Extract the (x, y) coordinate from the center of the cell holding the provided text.  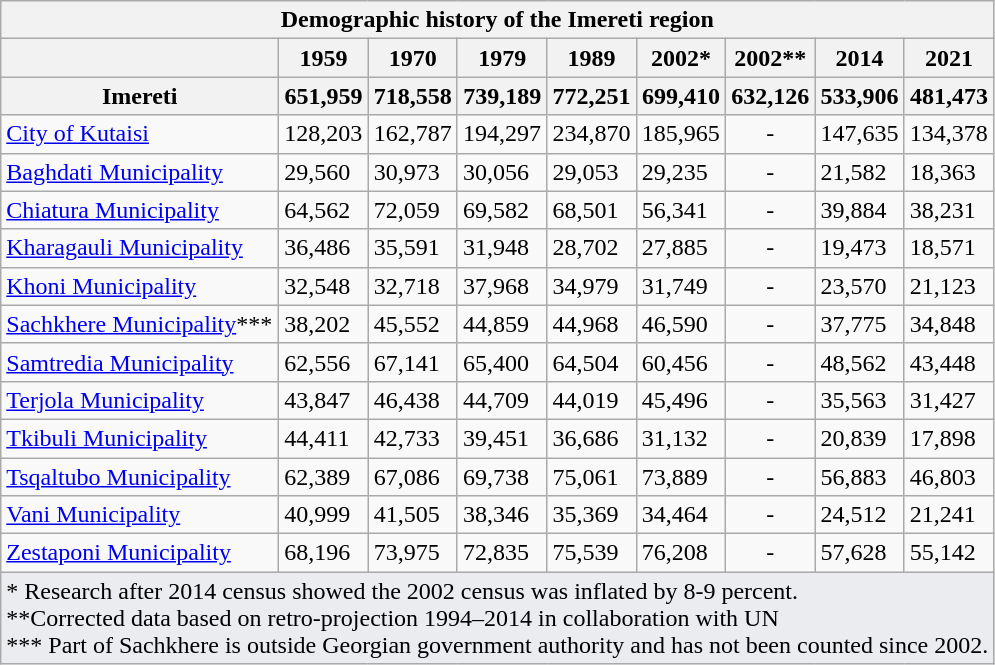
718,558 (412, 96)
194,297 (502, 134)
651,959 (324, 96)
18,571 (948, 248)
39,884 (860, 210)
1970 (412, 58)
38,202 (324, 324)
35,563 (860, 400)
City of Kutaisi (140, 134)
23,570 (860, 286)
76,208 (680, 553)
44,019 (592, 400)
72,835 (502, 553)
Chiatura Municipality (140, 210)
Vani Municipality (140, 515)
34,979 (592, 286)
29,235 (680, 172)
1959 (324, 58)
38,231 (948, 210)
40,999 (324, 515)
34,464 (680, 515)
20,839 (860, 438)
147,635 (860, 134)
1989 (592, 58)
62,556 (324, 362)
31,948 (502, 248)
2002** (770, 58)
Demographic history of the Imereti region (498, 20)
739,189 (502, 96)
772,251 (592, 96)
699,410 (680, 96)
44,859 (502, 324)
43,847 (324, 400)
162,787 (412, 134)
46,590 (680, 324)
34,848 (948, 324)
44,709 (502, 400)
185,965 (680, 134)
21,123 (948, 286)
64,562 (324, 210)
39,451 (502, 438)
44,411 (324, 438)
1979 (502, 58)
36,486 (324, 248)
128,203 (324, 134)
134,378 (948, 134)
28,702 (592, 248)
234,870 (592, 134)
62,389 (324, 477)
31,132 (680, 438)
67,086 (412, 477)
69,582 (502, 210)
32,548 (324, 286)
73,889 (680, 477)
35,591 (412, 248)
75,061 (592, 477)
21,582 (860, 172)
2014 (860, 58)
632,126 (770, 96)
56,883 (860, 477)
30,056 (502, 172)
64,504 (592, 362)
Imereti (140, 96)
43,448 (948, 362)
Tsqaltubo Municipality (140, 477)
65,400 (502, 362)
31,427 (948, 400)
56,341 (680, 210)
32,718 (412, 286)
45,552 (412, 324)
Kharagauli Municipality (140, 248)
29,560 (324, 172)
68,196 (324, 553)
Tkibuli Municipality (140, 438)
55,142 (948, 553)
38,346 (502, 515)
37,968 (502, 286)
Khoni Municipality (140, 286)
533,906 (860, 96)
69,738 (502, 477)
18,363 (948, 172)
36,686 (592, 438)
27,885 (680, 248)
Baghdati Municipality (140, 172)
24,512 (860, 515)
21,241 (948, 515)
46,803 (948, 477)
29,053 (592, 172)
60,456 (680, 362)
37,775 (860, 324)
Sachkhere Municipality*** (140, 324)
67,141 (412, 362)
42,733 (412, 438)
46,438 (412, 400)
73,975 (412, 553)
Zestaponi Municipality (140, 553)
30,973 (412, 172)
72,059 (412, 210)
17,898 (948, 438)
57,628 (860, 553)
75,539 (592, 553)
48,562 (860, 362)
481,473 (948, 96)
35,369 (592, 515)
2021 (948, 58)
68,501 (592, 210)
44,968 (592, 324)
Samtredia Municipality (140, 362)
Terjola Municipality (140, 400)
31,749 (680, 286)
19,473 (860, 248)
41,505 (412, 515)
45,496 (680, 400)
2002* (680, 58)
